Output the (X, Y) coordinate of the center of the cell containing the given text.  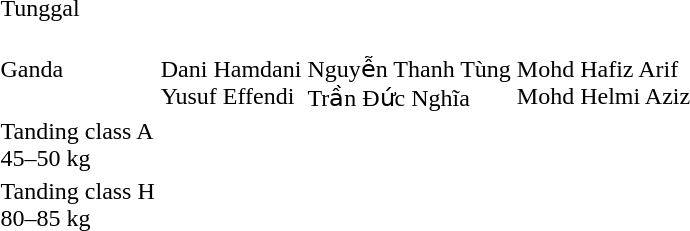
Dani HamdaniYusuf Effendi (231, 70)
Nguyễn Thanh TùngTrần Đức Nghĩa (409, 70)
